Provide the [X, Y] coordinate of the cell's center where the given text is located.  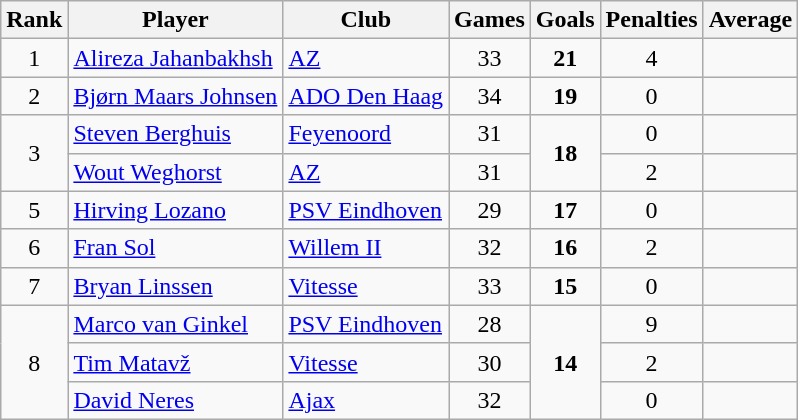
Alireza Jahanbakhsh [176, 58]
Club [366, 20]
Fran Sol [176, 248]
Wout Weghorst [176, 172]
Penalties [652, 20]
3 [34, 153]
16 [565, 248]
Bjørn Maars Johnsen [176, 96]
30 [490, 362]
19 [565, 96]
29 [490, 210]
Hirving Lozano [176, 210]
17 [565, 210]
4 [652, 58]
Rank [34, 20]
1 [34, 58]
Goals [565, 20]
7 [34, 286]
Steven Berghuis [176, 134]
15 [565, 286]
21 [565, 58]
Willem II [366, 248]
6 [34, 248]
David Neres [176, 400]
Ajax [366, 400]
Average [750, 20]
Tim Matavž [176, 362]
ADO Den Haag [366, 96]
9 [652, 324]
Marco van Ginkel [176, 324]
28 [490, 324]
18 [565, 153]
Games [490, 20]
Player [176, 20]
8 [34, 362]
5 [34, 210]
Feyenoord [366, 134]
Bryan Linssen [176, 286]
34 [490, 96]
14 [565, 362]
